Scan for the cell matching the given text and deliver its (X, Y) coordinate at center. 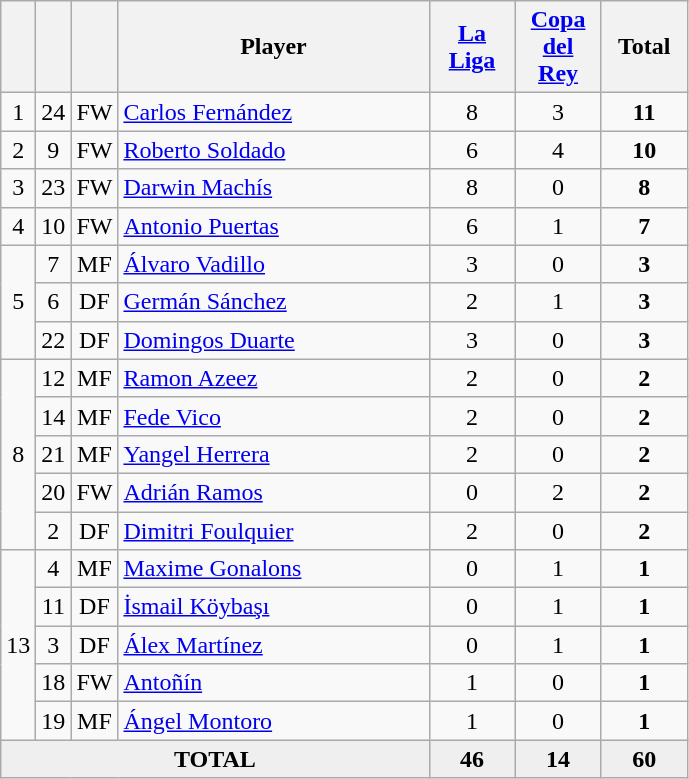
Total (644, 47)
46 (472, 759)
Dimitri Foulquier (274, 531)
Fede Vico (274, 416)
Antonio Puertas (274, 226)
5 (18, 302)
Álex Martínez (274, 645)
Player (274, 47)
60 (644, 759)
12 (54, 378)
Domingos Duarte (274, 340)
13 (18, 645)
20 (54, 492)
22 (54, 340)
Antoñín (274, 683)
Roberto Soldado (274, 150)
Maxime Gonalons (274, 569)
Álvaro Vadillo (274, 264)
21 (54, 454)
Adrián Ramos (274, 492)
Ángel Montoro (274, 721)
Yangel Herrera (274, 454)
23 (54, 188)
18 (54, 683)
24 (54, 112)
İsmail Köybaşı (274, 607)
La Liga (472, 47)
Copa del Rey (558, 47)
Darwin Machís (274, 188)
9 (54, 150)
Carlos Fernández (274, 112)
19 (54, 721)
Germán Sánchez (274, 302)
TOTAL (215, 759)
Ramon Azeez (274, 378)
